Detect which cell encompasses the target text, then output its [x, y] center coordinate. 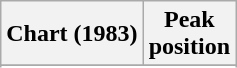
Peak position [189, 34]
Chart (1983) [72, 34]
